For the text-containing cell, return its midpoint in [x, y] coordinate format. 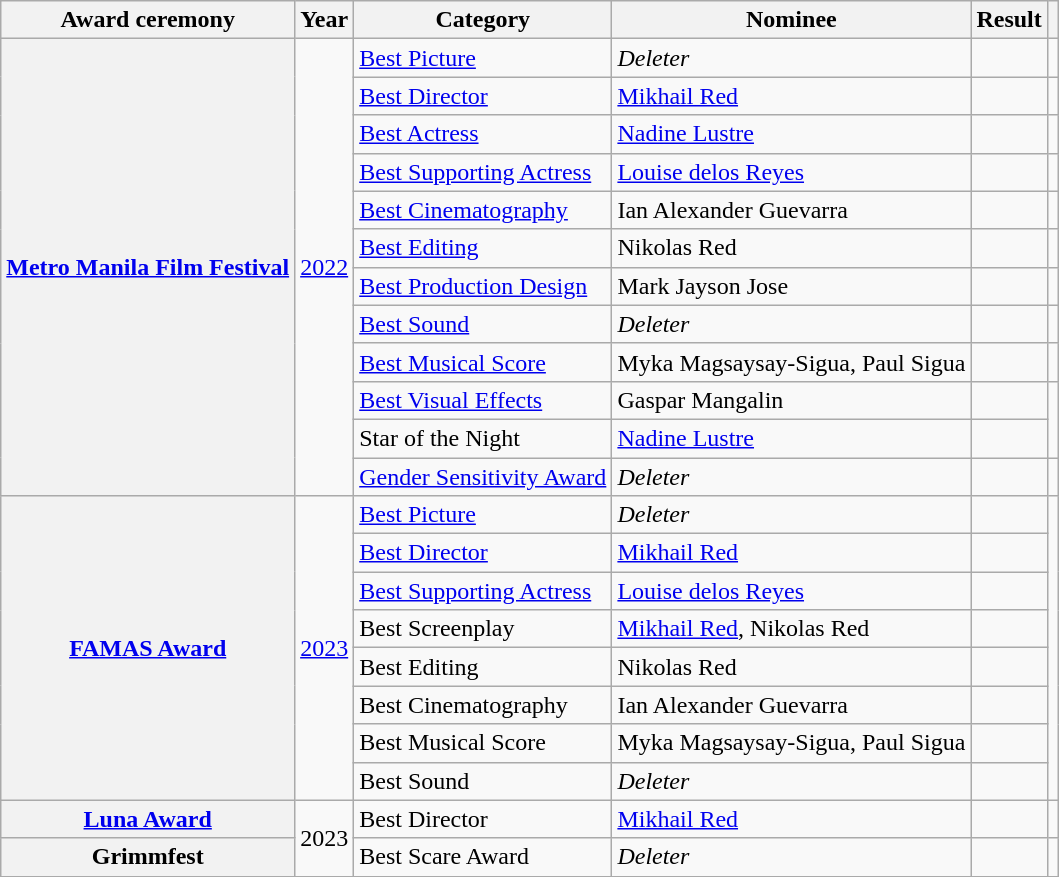
Best Production Design [483, 286]
Award ceremony [148, 20]
Mikhail Red, Nikolas Red [792, 629]
Result [1009, 20]
Year [324, 20]
Luna Award [148, 819]
Star of the Night [483, 438]
Best Scare Award [483, 857]
Best Screenplay [483, 629]
Grimmfest [148, 857]
FAMAS Award [148, 648]
Gaspar Mangalin [792, 400]
Gender Sensitivity Award [483, 477]
Metro Manila Film Festival [148, 268]
Best Visual Effects [483, 400]
2022 [324, 268]
Category [483, 20]
Mark Jayson Jose [792, 286]
Best Actress [483, 134]
Nominee [792, 20]
